Scan for the cell matching the given text and deliver its [x, y] coordinate at center. 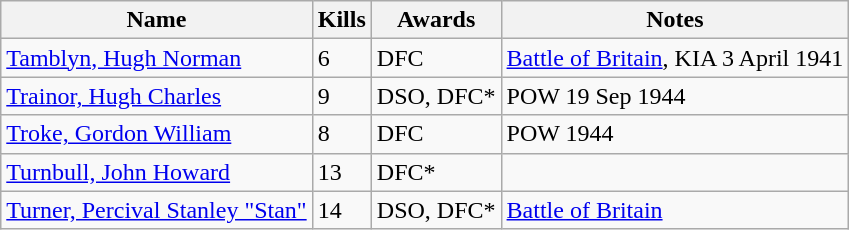
POW 19 Sep 1944 [675, 96]
Notes [675, 20]
Awards [436, 20]
Battle of Britain, KIA 3 April 1941 [675, 58]
6 [342, 58]
13 [342, 172]
Battle of Britain [675, 210]
Trainor, Hugh Charles [156, 96]
Turner, Percival Stanley "Stan" [156, 210]
Kills [342, 20]
9 [342, 96]
Tamblyn, Hugh Norman [156, 58]
Turnbull, John Howard [156, 172]
DFC* [436, 172]
Name [156, 20]
8 [342, 134]
Troke, Gordon William [156, 134]
14 [342, 210]
POW 1944 [675, 134]
